Find where the given text appears and provide that cell's center as (x, y) coordinate. 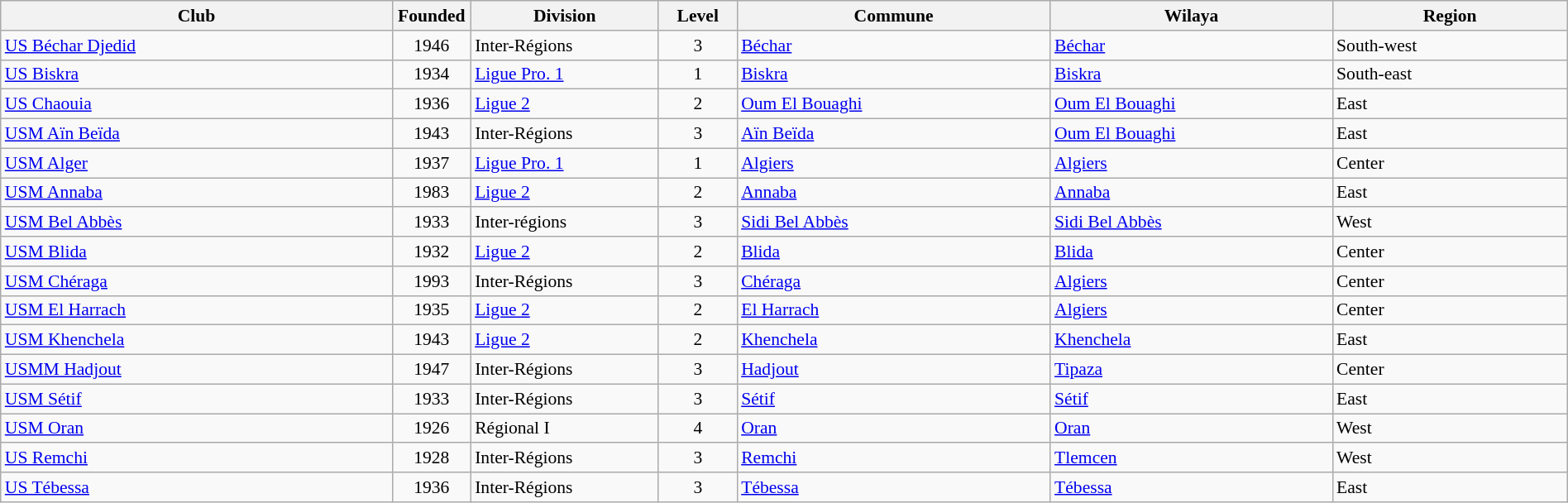
1926 (432, 429)
Club (197, 16)
US Biskra (197, 74)
Division (564, 16)
USM Bel Abbès (197, 223)
Commune (893, 16)
Founded (432, 16)
USM Chéraga (197, 281)
US Béchar Djedid (197, 46)
USM Khenchela (197, 340)
USM Blida (197, 251)
Wilaya (1191, 16)
USM Annaba (197, 193)
1932 (432, 251)
Level (698, 16)
Aïn Beïda (893, 134)
Inter-régions (564, 223)
USM Sétif (197, 399)
1937 (432, 163)
1947 (432, 370)
South-east (1450, 74)
USMM Hadjout (197, 370)
1983 (432, 193)
USM El Harrach (197, 310)
South-west (1450, 46)
1935 (432, 310)
Remchi (893, 458)
US Chaouia (197, 104)
1934 (432, 74)
Chéraga (893, 281)
Régional I (564, 429)
Hadjout (893, 370)
US Tébessa (197, 487)
Tipaza (1191, 370)
1928 (432, 458)
4 (698, 429)
1946 (432, 46)
1993 (432, 281)
El Harrach (893, 310)
USM Oran (197, 429)
USM Alger (197, 163)
Tlemcen (1191, 458)
USM Aïn Beïda (197, 134)
Region (1450, 16)
US Remchi (197, 458)
